Return [X, Y] of the center of cell containing provided text 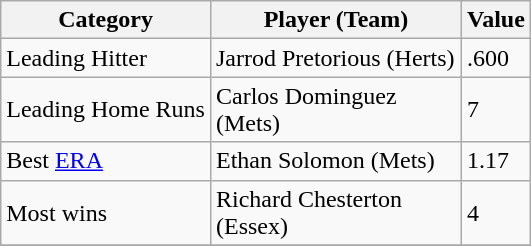
Best ERA [106, 161]
1.17 [496, 161]
Richard Chesterton (Essex) [336, 212]
7 [496, 110]
Leading Home Runs [106, 110]
.600 [496, 58]
Jarrod Pretorious (Herts) [336, 58]
Most wins [106, 212]
Leading Hitter [106, 58]
Value [496, 20]
Category [106, 20]
Ethan Solomon (Mets) [336, 161]
4 [496, 212]
Player (Team) [336, 20]
Carlos Dominguez (Mets) [336, 110]
